Determine the (X, Y) coordinate at the center of the cell enclosing the given text.  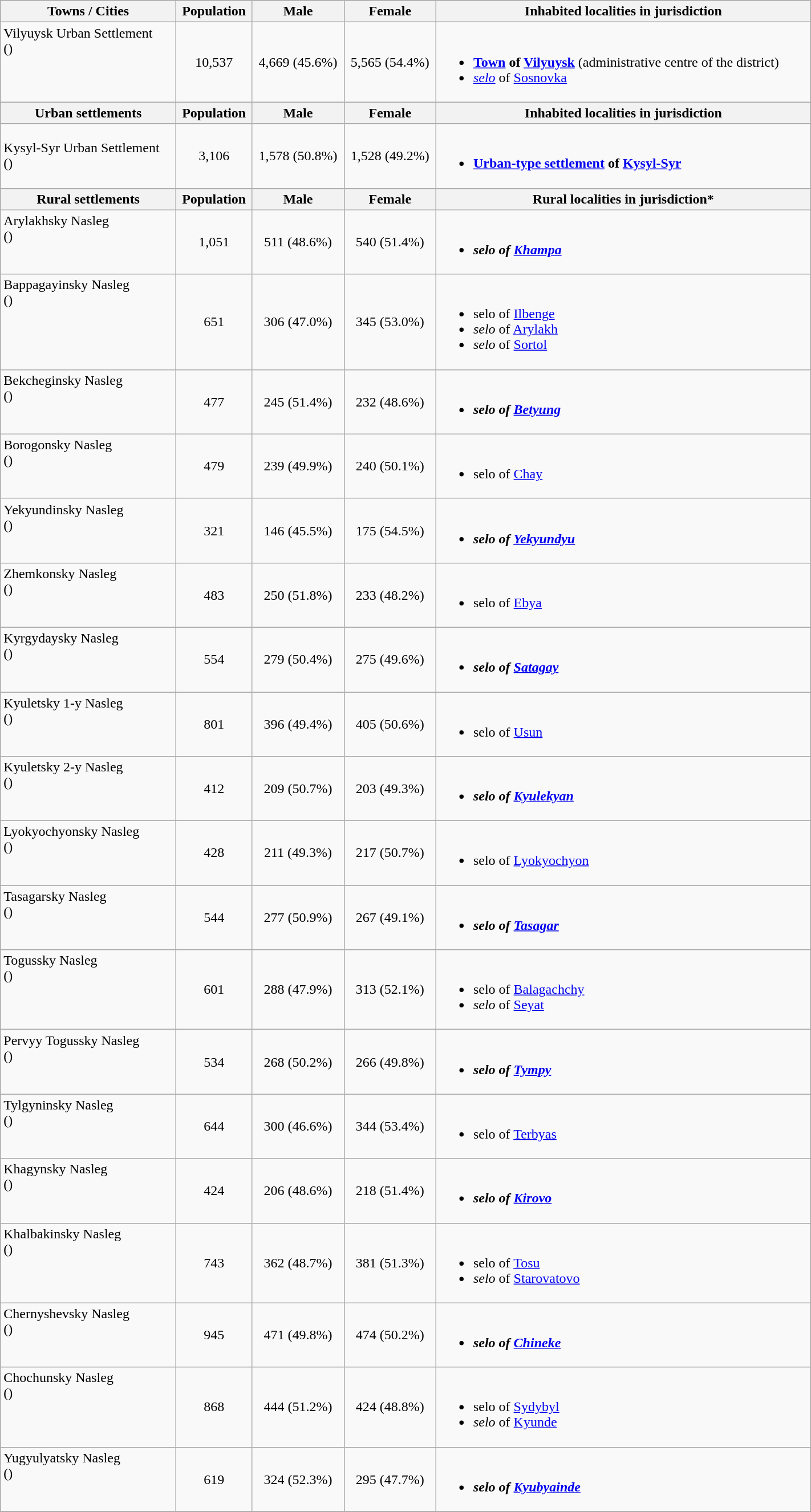
selo of Khampa (623, 242)
selo of Ebya (623, 595)
selo of Sydybylselo of Kyunde (623, 1407)
266 (49.8%) (390, 1062)
424 (48.8%) (390, 1407)
Town of Vilyuysk (administrative centre of the district)selo of Sosnovka (623, 62)
selo of Chineke (623, 1335)
345 (53.0%) (390, 322)
selo of Kyulekyan (623, 789)
444 (51.2%) (298, 1407)
Vilyuysk Urban Settlement() (88, 62)
selo of Usun (623, 724)
474 (50.2%) (390, 1335)
405 (50.6%) (390, 724)
428 (214, 853)
Tylgyninsky Nasleg() (88, 1127)
selo of Kirovo (623, 1190)
Kyuletsky 1-y Nasleg() (88, 724)
275 (49.6%) (390, 659)
245 (51.4%) (298, 401)
250 (51.8%) (298, 595)
selo of Betyung (623, 401)
471 (49.8%) (298, 1335)
267 (49.1%) (390, 918)
203 (49.3%) (390, 789)
362 (48.7%) (298, 1263)
Rural localities in jurisdiction* (623, 199)
306 (47.0%) (298, 322)
218 (51.4%) (390, 1190)
Tasagarsky Nasleg() (88, 918)
selo of Lyokyochyon (623, 853)
344 (53.4%) (390, 1127)
5,565 (54.4%) (390, 62)
277 (50.9%) (298, 918)
483 (214, 595)
743 (214, 1263)
Borogonsky Nasleg() (88, 466)
4,669 (45.6%) (298, 62)
Bekcheginsky Nasleg() (88, 401)
534 (214, 1062)
424 (214, 1190)
206 (48.6%) (298, 1190)
Khalbakinsky Nasleg() (88, 1263)
selo of Kyubyainde (623, 1479)
Chernyshevsky Nasleg() (88, 1335)
544 (214, 918)
321 (214, 530)
801 (214, 724)
selo of Tasagar (623, 918)
381 (51.3%) (390, 1263)
Kysyl-Syr Urban Settlement() (88, 156)
300 (46.6%) (298, 1127)
Pervyy Togussky Nasleg() (88, 1062)
146 (45.5%) (298, 530)
Lyokyochyonsky Nasleg() (88, 853)
Chochunsky Nasleg() (88, 1407)
313 (52.1%) (390, 990)
Khagynsky Nasleg() (88, 1190)
279 (50.4%) (298, 659)
412 (214, 789)
232 (48.6%) (390, 401)
selo of Yekyundyu (623, 530)
240 (50.1%) (390, 466)
selo of Tosuselo of Starovatovo (623, 1263)
239 (49.9%) (298, 466)
268 (50.2%) (298, 1062)
288 (47.9%) (298, 990)
295 (47.7%) (390, 1479)
Zhemkonsky Nasleg() (88, 595)
601 (214, 990)
217 (50.7%) (390, 853)
868 (214, 1407)
945 (214, 1335)
209 (50.7%) (298, 789)
selo of Chay (623, 466)
511 (48.6%) (298, 242)
619 (214, 1479)
selo of Terbyas (623, 1127)
1,051 (214, 242)
Kyrgydaysky Nasleg() (88, 659)
Kyuletsky 2-y Nasleg() (88, 789)
651 (214, 322)
324 (52.3%) (298, 1479)
233 (48.2%) (390, 595)
644 (214, 1127)
selo of Tympy (623, 1062)
selo of Ilbengeselo of Arylakhselo of Sortol (623, 322)
Urban settlements (88, 113)
Towns / Cities (88, 11)
479 (214, 466)
Rural settlements (88, 199)
540 (51.4%) (390, 242)
selo of Satagay (623, 659)
396 (49.4%) (298, 724)
1,578 (50.8%) (298, 156)
Urban-type settlement of Kysyl-Syr (623, 156)
3,106 (214, 156)
Bappagayinsky Nasleg() (88, 322)
Togussky Nasleg() (88, 990)
477 (214, 401)
554 (214, 659)
Yugyulyatsky Nasleg() (88, 1479)
10,537 (214, 62)
selo of Balagachchyselo of Seyat (623, 990)
Arylakhsky Nasleg() (88, 242)
Yekyundinsky Nasleg() (88, 530)
175 (54.5%) (390, 530)
1,528 (49.2%) (390, 156)
211 (49.3%) (298, 853)
